From the cell containing the given text, extract its center point as [X, Y] coordinate. 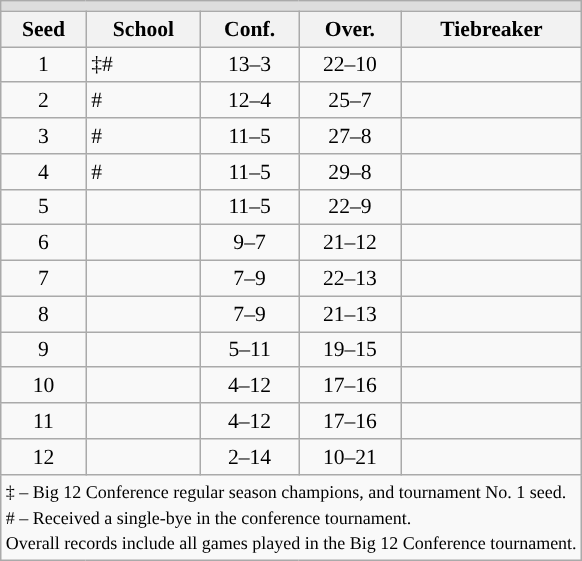
29–8 [350, 172]
11 [44, 421]
8 [44, 314]
Seed [44, 29]
1 [44, 65]
13–3 [250, 65]
10 [44, 386]
22–10 [350, 65]
9 [44, 350]
2–14 [250, 457]
12 [44, 457]
21–12 [350, 243]
21–13 [350, 314]
Conf. [250, 29]
2 [44, 101]
22–13 [350, 279]
10–21 [350, 457]
27–8 [350, 136]
School [143, 29]
Tiebreaker [491, 29]
22–9 [350, 207]
‡# [143, 65]
19–15 [350, 350]
4 [44, 172]
25–7 [350, 101]
7 [44, 279]
9–7 [250, 243]
12–4 [250, 101]
3 [44, 136]
6 [44, 243]
5 [44, 207]
Over. [350, 29]
5–11 [250, 350]
